Scan for the cell matching the given text and deliver its [X, Y] coordinate at center. 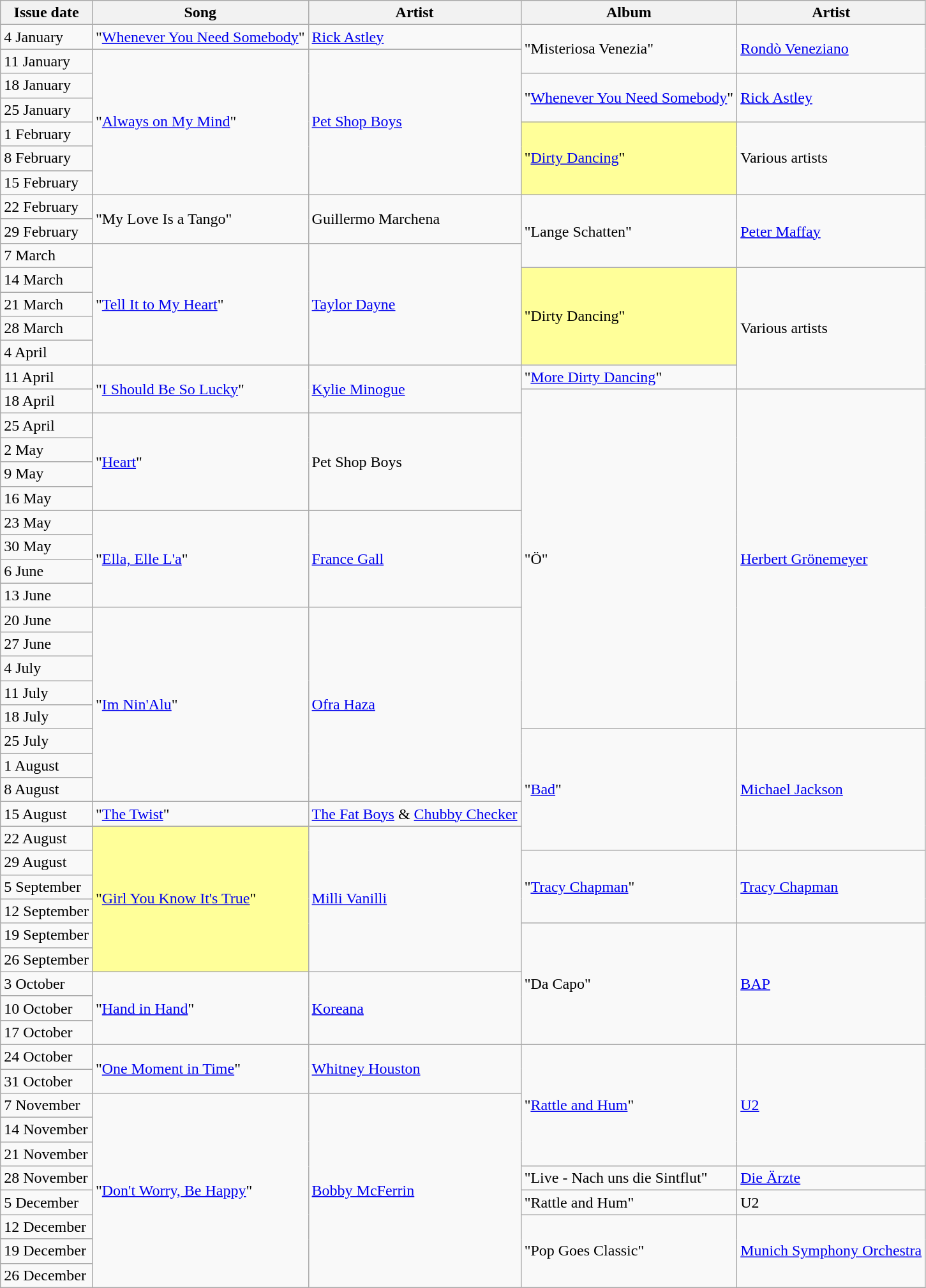
"Ella, Elle L'a" [200, 559]
12 December [47, 1227]
15 February [47, 182]
4 July [47, 668]
21 November [47, 1154]
Album [629, 13]
Bobby McFerrin [415, 1190]
17 October [47, 1032]
The Fat Boys & Chubby Checker [415, 814]
Guillermo Marchena [415, 219]
22 February [47, 207]
1 August [47, 766]
14 March [47, 279]
30 May [47, 547]
11 July [47, 692]
8 August [47, 790]
Tracy Chapman [831, 887]
3 October [47, 984]
"Bad" [629, 790]
Milli Vanilli [415, 899]
29 February [47, 231]
Song [200, 13]
4 January [47, 37]
6 June [47, 571]
9 May [47, 474]
"Im Nin'Alu" [200, 704]
France Gall [415, 559]
18 July [47, 717]
29 August [47, 862]
14 November [47, 1130]
21 March [47, 304]
BAP [831, 984]
"Heart" [200, 462]
"Pop Goes Classic" [629, 1251]
25 January [47, 110]
"Ö" [629, 559]
28 November [47, 1178]
11 April [47, 377]
27 June [47, 644]
Koreana [415, 1008]
4 April [47, 353]
23 May [47, 522]
Herbert Grönemeyer [831, 559]
12 September [47, 911]
Issue date [47, 13]
Michael Jackson [831, 790]
1 February [47, 134]
5 December [47, 1203]
26 September [47, 959]
Rondò Veneziano [831, 49]
8 February [47, 158]
19 September [47, 935]
11 January [47, 61]
"More Dirty Dancing" [629, 377]
"Tell It to My Heart" [200, 304]
"I Should Be So Lucky" [200, 389]
13 June [47, 595]
Peter Maffay [831, 231]
"My Love Is a Tango" [200, 219]
25 July [47, 741]
26 December [47, 1275]
19 December [47, 1251]
"Lange Schatten" [629, 231]
"Misteriosa Venezia" [629, 49]
Taylor Dayne [415, 304]
"Hand in Hand" [200, 1008]
2 May [47, 450]
"Always on My Mind" [200, 122]
16 May [47, 498]
25 April [47, 426]
24 October [47, 1056]
"Live - Nach uns die Sintflut" [629, 1178]
18 April [47, 401]
7 November [47, 1106]
31 October [47, 1081]
Die Ärzte [831, 1178]
Ofra Haza [415, 704]
Kylie Minogue [415, 389]
28 March [47, 329]
10 October [47, 1008]
"Don't Worry, Be Happy" [200, 1190]
7 March [47, 255]
15 August [47, 814]
Whitney Houston [415, 1069]
"Tracy Chapman" [629, 887]
"Da Capo" [629, 984]
20 June [47, 619]
Munich Symphony Orchestra [831, 1251]
"Girl You Know It's True" [200, 899]
22 August [47, 838]
"The Twist" [200, 814]
18 January [47, 85]
"One Moment in Time" [200, 1069]
5 September [47, 887]
